Provide the [x, y] coordinate of the cell's center where the given text is located.  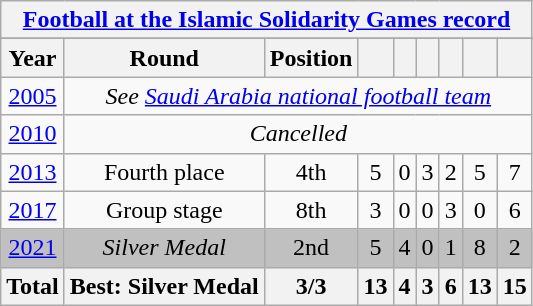
7 [514, 172]
Best: Silver Medal [164, 286]
4th [311, 172]
Cancelled [298, 134]
15 [514, 286]
2005 [33, 96]
Silver Medal [164, 248]
2013 [33, 172]
Year [33, 58]
Total [33, 286]
2021 [33, 248]
2010 [33, 134]
3/3 [311, 286]
Fourth place [164, 172]
Round [164, 58]
Football at the Islamic Solidarity Games record [267, 20]
Position [311, 58]
8th [311, 210]
1 [450, 248]
8 [480, 248]
See Saudi Arabia national football team [298, 96]
2017 [33, 210]
Group stage [164, 210]
2nd [311, 248]
